Identify which cell holds the provided text, then report its (x, y) central coordinate. 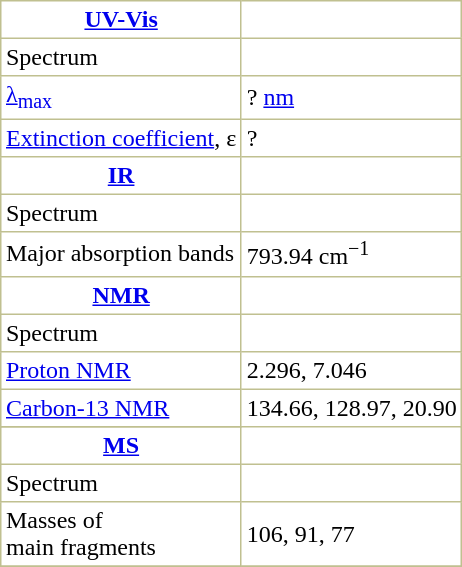
106, 91, 77 (351, 533)
λmax (122, 98)
MS (122, 445)
Masses of main fragments (122, 533)
Major absorption bands (122, 254)
? nm (351, 98)
Extinction coefficient, ε (122, 139)
? (351, 139)
2.296, 7.046 (351, 370)
UV-Vis (122, 20)
Carbon-13 NMR (122, 408)
793.94 cm−1 (351, 254)
NMR (122, 295)
IR (122, 176)
134.66, 128.97, 20.90 (351, 408)
Proton NMR (122, 370)
